Extract the (X, Y) coordinate from the center of the cell holding the provided text.  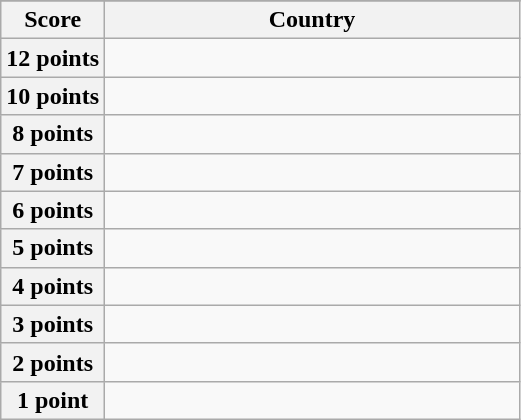
4 points (53, 286)
1 point (53, 400)
7 points (53, 172)
12 points (53, 58)
Score (53, 20)
10 points (53, 96)
3 points (53, 324)
5 points (53, 248)
6 points (53, 210)
2 points (53, 362)
Country (312, 20)
8 points (53, 134)
